Extract the [X, Y] coordinate from the center of the cell holding the provided text.  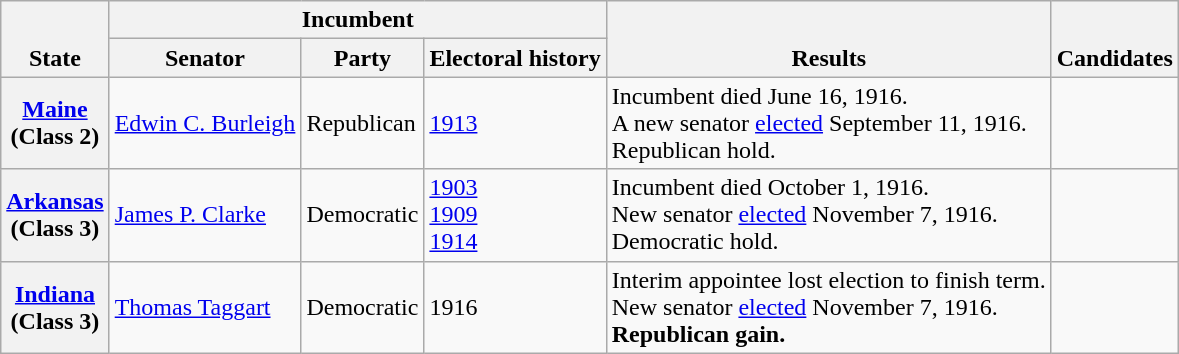
Indiana(Class 3) [55, 307]
Results [828, 39]
1916 [515, 307]
Republican [362, 123]
Maine(Class 2) [55, 123]
Arkansas(Class 3) [55, 215]
Party [362, 58]
Interim appointee lost election to finish term.New senator elected November 7, 1916.Republican gain. [828, 307]
Senator [205, 58]
Candidates [1114, 39]
190319091914 [515, 215]
Incumbent died October 1, 1916.New senator elected November 7, 1916.Democratic hold. [828, 215]
Incumbent [358, 20]
Electoral history [515, 58]
James P. Clarke [205, 215]
Edwin C. Burleigh [205, 123]
Thomas Taggart [205, 307]
State [55, 39]
1913 [515, 123]
Incumbent died June 16, 1916.A new senator elected September 11, 1916.Republican hold. [828, 123]
